From the cell containing the given text, extract its center point as (x, y) coordinate. 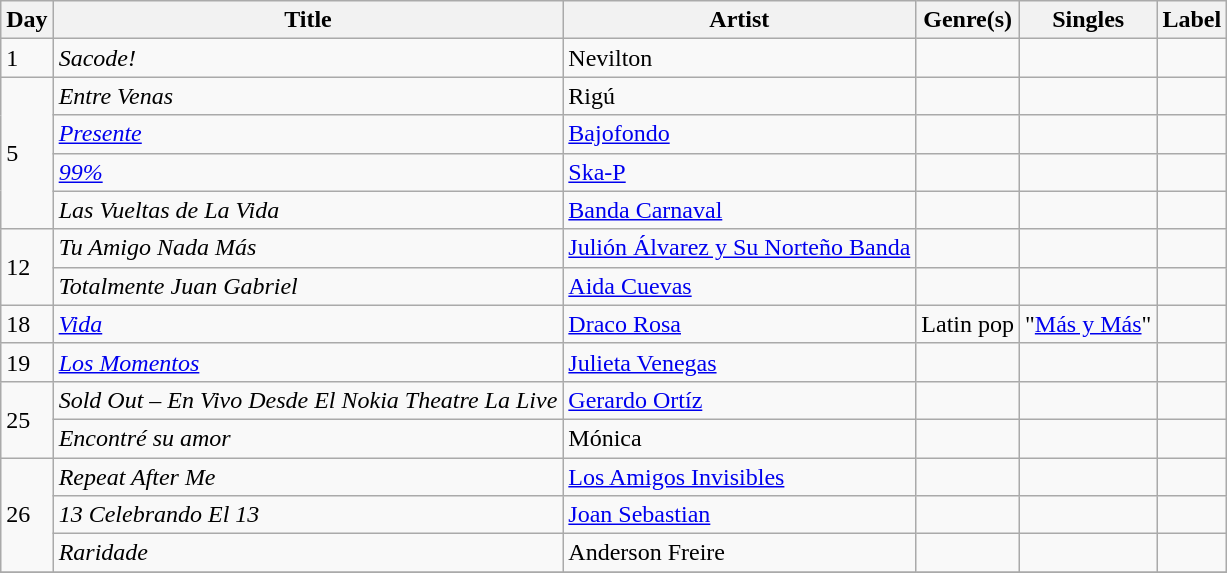
5 (27, 153)
12 (27, 267)
26 (27, 515)
Vida (308, 324)
"Más y Más" (1088, 324)
1 (27, 58)
Sacode! (308, 58)
Draco Rosa (740, 324)
Sold Out – En Vivo Desde El Nokia Theatre La Live (308, 400)
Aida Cuevas (740, 286)
Day (27, 20)
Singles (1088, 20)
Title (308, 20)
Joan Sebastian (740, 515)
18 (27, 324)
Encontré su amor (308, 438)
Ska-P (740, 172)
Las Vueltas de La Vida (308, 210)
Repeat After Me (308, 477)
Presente (308, 134)
Latin pop (968, 324)
Julieta Venegas (740, 362)
Artist (740, 20)
Rigú (740, 96)
Banda Carnaval (740, 210)
Los Amigos Invisibles (740, 477)
Raridade (308, 553)
Entre Venas (308, 96)
Bajofondo (740, 134)
25 (27, 419)
Label (1192, 20)
Totalmente Juan Gabriel (308, 286)
Genre(s) (968, 20)
Nevilton (740, 58)
Anderson Freire (740, 553)
Tu Amigo Nada Más (308, 248)
99% (308, 172)
Gerardo Ortíz (740, 400)
19 (27, 362)
Mónica (740, 438)
Los Momentos (308, 362)
Julión Álvarez y Su Norteño Banda (740, 248)
13 Celebrando El 13 (308, 515)
